Determine the [x, y] coordinate at the center of the cell enclosing the given text.  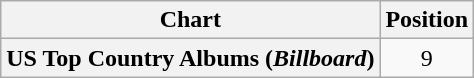
9 [427, 58]
Chart [190, 20]
Position [427, 20]
US Top Country Albums (Billboard) [190, 58]
